Output the [X, Y] coordinate of the center of the cell containing the given text.  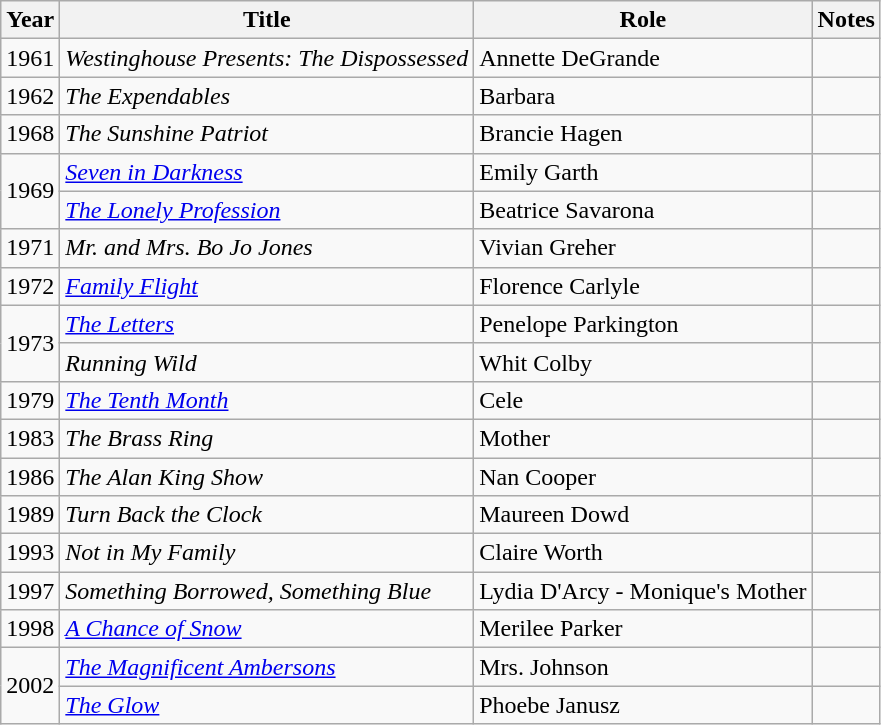
1969 [30, 191]
Vivian Greher [643, 248]
1997 [30, 591]
Penelope Parkington [643, 324]
The Expendables [267, 96]
The Letters [267, 324]
Brancie Hagen [643, 134]
Mr. and Mrs. Bo Jo Jones [267, 248]
1983 [30, 438]
Maureen Dowd [643, 515]
A Chance of Snow [267, 629]
Year [30, 20]
1993 [30, 553]
Beatrice Savarona [643, 210]
Florence Carlyle [643, 286]
Merilee Parker [643, 629]
The Sunshine Patriot [267, 134]
The Alan King Show [267, 477]
Seven in Darkness [267, 172]
1986 [30, 477]
Barbara [643, 96]
1998 [30, 629]
Phoebe Janusz [643, 705]
2002 [30, 686]
1979 [30, 400]
Title [267, 20]
1973 [30, 343]
The Glow [267, 705]
The Lonely Profession [267, 210]
Annette DeGrande [643, 58]
Not in My Family [267, 553]
Westinghouse Presents: The Dispossessed [267, 58]
1989 [30, 515]
Claire Worth [643, 553]
Nan Cooper [643, 477]
The Tenth Month [267, 400]
Lydia D'Arcy - Monique's Mother [643, 591]
Notes [846, 20]
The Magnificent Ambersons [267, 667]
Turn Back the Clock [267, 515]
Emily Garth [643, 172]
The Brass Ring [267, 438]
1961 [30, 58]
1968 [30, 134]
1962 [30, 96]
Whit Colby [643, 362]
Mother [643, 438]
1972 [30, 286]
Cele [643, 400]
Mrs. Johnson [643, 667]
Running Wild [267, 362]
Role [643, 20]
1971 [30, 248]
Family Flight [267, 286]
Something Borrowed, Something Blue [267, 591]
